Find where the given text appears and provide that cell's center as (x, y) coordinate. 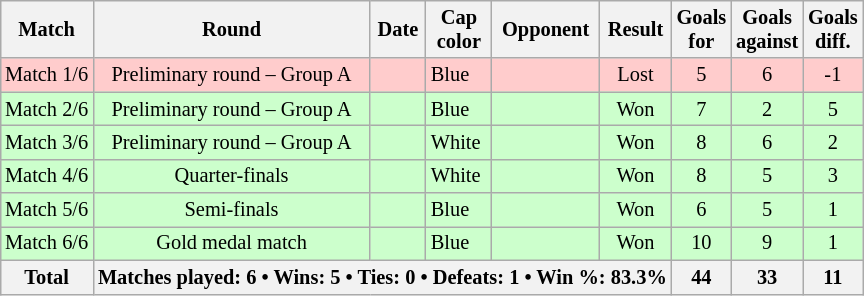
Match 4/6 (46, 176)
Match 2/6 (46, 109)
7 (702, 109)
Gold medal match (232, 243)
Result (635, 29)
33 (767, 277)
Match 3/6 (46, 142)
11 (833, 277)
Semi-finals (232, 210)
Goalsagainst (767, 29)
Round (232, 29)
10 (702, 243)
Match (46, 29)
Matches played: 6 • Wins: 5 • Ties: 0 • Defeats: 1 • Win %: 83.3% (382, 277)
-1 (833, 75)
Quarter-finals (232, 176)
Date (398, 29)
Goalsfor (702, 29)
Match 1/6 (46, 75)
Capcolor (459, 29)
3 (833, 176)
Goalsdiff. (833, 29)
Lost (635, 75)
9 (767, 243)
44 (702, 277)
Match 5/6 (46, 210)
Opponent (546, 29)
Total (46, 277)
Match 6/6 (46, 243)
